Capture the cell that displays the provided text and extract its [x, y] central coordinate. 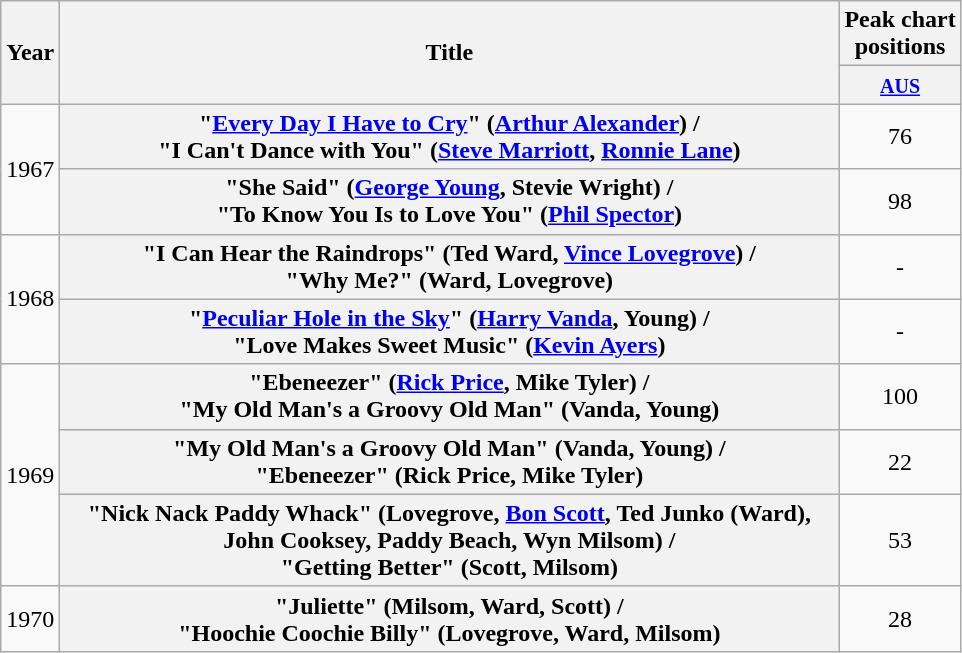
"She Said" (George Young, Stevie Wright) / "To Know You Is to Love You" (Phil Spector) [450, 202]
AUS [900, 85]
1969 [30, 475]
"Every Day I Have to Cry" (Arthur Alexander) / "I Can't Dance with You" (Steve Marriott, Ronnie Lane) [450, 136]
22 [900, 462]
Title [450, 52]
76 [900, 136]
Peak chartpositions [900, 34]
98 [900, 202]
"Ebeneezer" (Rick Price, Mike Tyler) / "My Old Man's a Groovy Old Man" (Vanda, Young) [450, 396]
28 [900, 618]
Year [30, 52]
1967 [30, 169]
53 [900, 540]
1968 [30, 299]
1970 [30, 618]
"I Can Hear the Raindrops" (Ted Ward, Vince Lovegrove) / "Why Me?" (Ward, Lovegrove) [450, 266]
100 [900, 396]
"My Old Man's a Groovy Old Man" (Vanda, Young) / "Ebeneezer" (Rick Price, Mike Tyler) [450, 462]
"Peculiar Hole in the Sky" (Harry Vanda, Young) / "Love Makes Sweet Music" (Kevin Ayers) [450, 332]
"Juliette" (Milsom, Ward, Scott) / "Hoochie Coochie Billy" (Lovegrove, Ward, Milsom) [450, 618]
"Nick Nack Paddy Whack" (Lovegrove, Bon Scott, Ted Junko (Ward), John Cooksey, Paddy Beach, Wyn Milsom) / "Getting Better" (Scott, Milsom) [450, 540]
